Scan for the cell matching the given text and deliver its (x, y) coordinate at center. 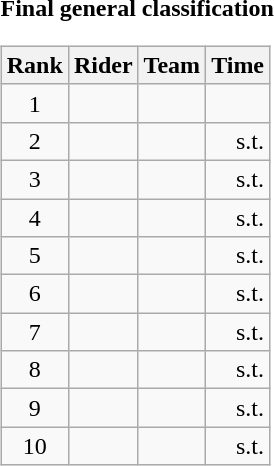
Rider (103, 65)
Team (172, 65)
8 (34, 370)
6 (34, 294)
5 (34, 256)
1 (34, 103)
10 (34, 446)
2 (34, 141)
3 (34, 179)
Rank (34, 65)
Time (238, 65)
4 (34, 217)
7 (34, 332)
9 (34, 408)
